Return the (X, Y) coordinate for the center point of the cell that contains the specified text.  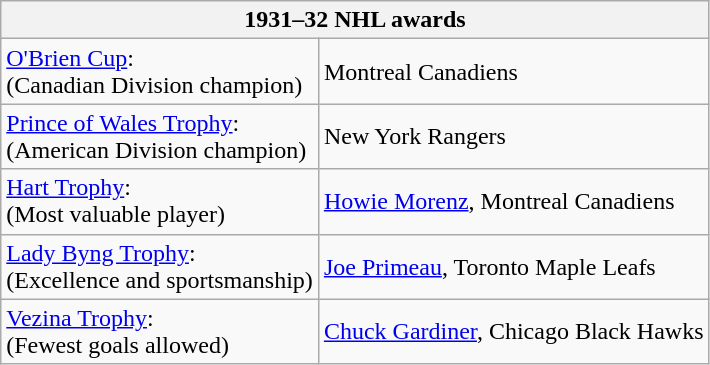
Prince of Wales Trophy:(American Division champion) (160, 136)
Lady Byng Trophy:(Excellence and sportsmanship) (160, 266)
Montreal Canadiens (514, 72)
New York Rangers (514, 136)
O'Brien Cup:(Canadian Division champion) (160, 72)
Chuck Gardiner, Chicago Black Hawks (514, 332)
1931–32 NHL awards (355, 20)
Hart Trophy:(Most valuable player) (160, 202)
Vezina Trophy:(Fewest goals allowed) (160, 332)
Joe Primeau, Toronto Maple Leafs (514, 266)
Howie Morenz, Montreal Canadiens (514, 202)
